Locate the cell with the specified text and output its (x, y) center coordinate. 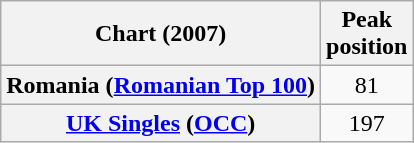
Chart (2007) (161, 34)
197 (367, 123)
Romania (Romanian Top 100) (161, 85)
81 (367, 85)
Peakposition (367, 34)
UK Singles (OCC) (161, 123)
